From the cell containing the given text, extract its center point as [x, y] coordinate. 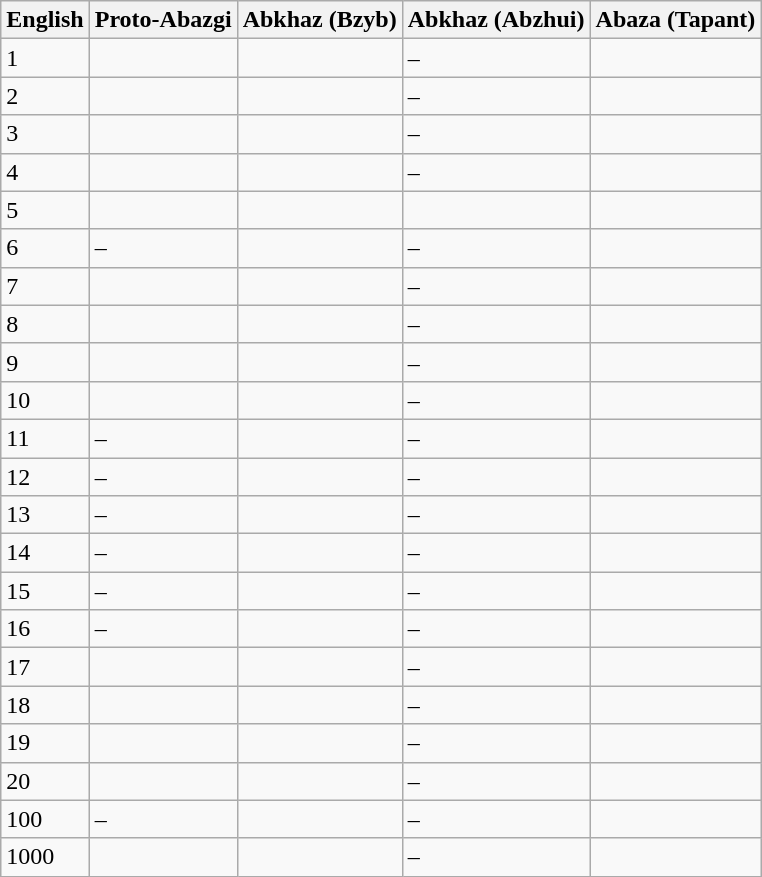
Abkhaz (Abzhui) [496, 20]
3 [45, 134]
7 [45, 286]
17 [45, 667]
100 [45, 819]
4 [45, 172]
11 [45, 438]
16 [45, 629]
15 [45, 591]
14 [45, 553]
18 [45, 705]
19 [45, 743]
10 [45, 400]
20 [45, 781]
5 [45, 210]
6 [45, 248]
Abaza (Tapant) [676, 20]
1000 [45, 857]
12 [45, 477]
English [45, 20]
Abkhaz (Bzyb) [320, 20]
13 [45, 515]
8 [45, 324]
2 [45, 96]
1 [45, 58]
9 [45, 362]
Proto-Abazgi [163, 20]
